Return [x, y] of the center of cell containing provided text 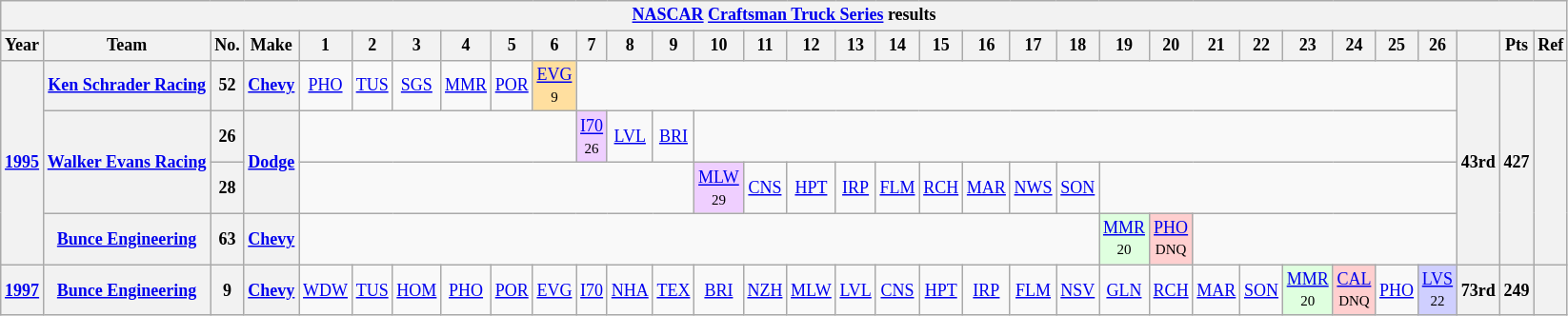
13 [855, 46]
TEX [673, 290]
Ken Schrader Racing [126, 86]
2 [372, 46]
25 [1397, 46]
No. [227, 46]
WDW [326, 290]
23 [1307, 46]
8 [630, 46]
Pts [1517, 46]
MMR [467, 86]
1 [326, 46]
HOM [417, 290]
43rd [1478, 162]
NSV [1078, 290]
20 [1171, 46]
11 [765, 46]
NHA [630, 290]
3 [417, 46]
6 [554, 46]
GLN [1124, 290]
7 [593, 46]
73rd [1478, 290]
Ref [1551, 46]
Year [23, 46]
12 [812, 46]
10 [718, 46]
17 [1033, 46]
NWS [1033, 188]
5 [512, 46]
Make [271, 46]
CALDNQ [1355, 290]
LVS22 [1437, 290]
28 [227, 188]
427 [1517, 162]
14 [897, 46]
4 [467, 46]
PHODNQ [1171, 239]
18 [1078, 46]
15 [941, 46]
MLW29 [718, 188]
EVG [554, 290]
SGS [417, 86]
EVG9 [554, 86]
I7026 [593, 137]
Team [126, 46]
1997 [23, 290]
52 [227, 86]
16 [987, 46]
24 [1355, 46]
22 [1261, 46]
63 [227, 239]
NZH [765, 290]
MLW [812, 290]
21 [1216, 46]
I70 [593, 290]
19 [1124, 46]
1995 [23, 162]
NASCAR Craftsman Truck Series results [785, 15]
Dodge [271, 162]
249 [1517, 290]
Walker Evans Racing [126, 162]
